Identify which cell holds the provided text, then report its (X, Y) central coordinate. 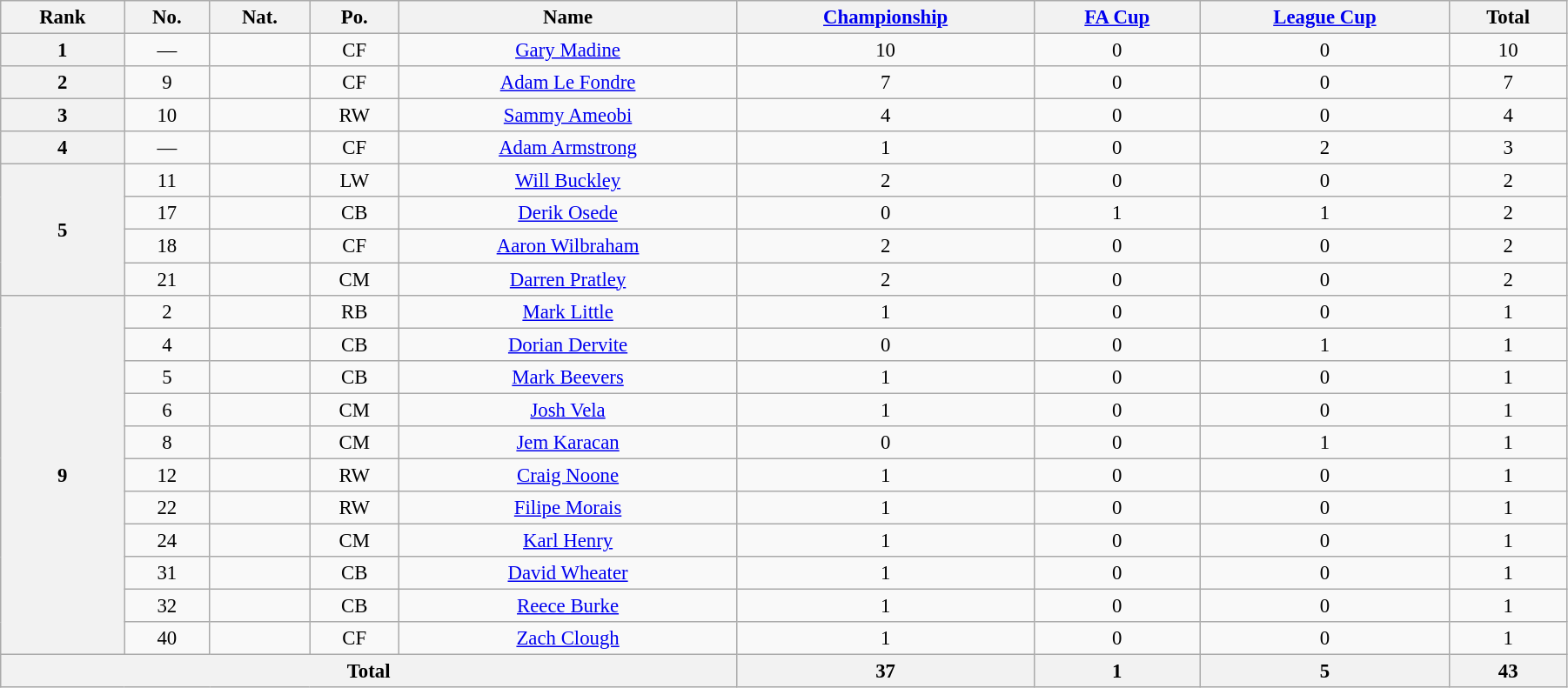
League Cup (1324, 17)
22 (167, 508)
David Wheater (568, 573)
Rank (63, 17)
Mark Little (568, 311)
Craig Noone (568, 475)
Gary Madine (568, 50)
Darren Pratley (568, 279)
21 (167, 279)
Adam Le Fondre (568, 83)
Adam Armstrong (568, 148)
12 (167, 475)
6 (167, 410)
Karl Henry (568, 540)
40 (167, 638)
Jem Karacan (568, 443)
Derik Osede (568, 213)
Josh Vela (568, 410)
37 (886, 671)
Will Buckley (568, 181)
24 (167, 540)
Reece Burke (568, 606)
RB (354, 311)
Sammy Ameobi (568, 116)
FA Cup (1117, 17)
Nat. (259, 17)
Championship (886, 17)
Po. (354, 17)
8 (167, 443)
Zach Clough (568, 638)
Aaron Wilbraham (568, 246)
43 (1509, 671)
No. (167, 17)
11 (167, 181)
Mark Beevers (568, 377)
17 (167, 213)
31 (167, 573)
18 (167, 246)
Name (568, 17)
LW (354, 181)
Filipe Morais (568, 508)
32 (167, 606)
Dorian Dervite (568, 344)
